Capture the cell that displays the provided text and extract its (X, Y) central coordinate. 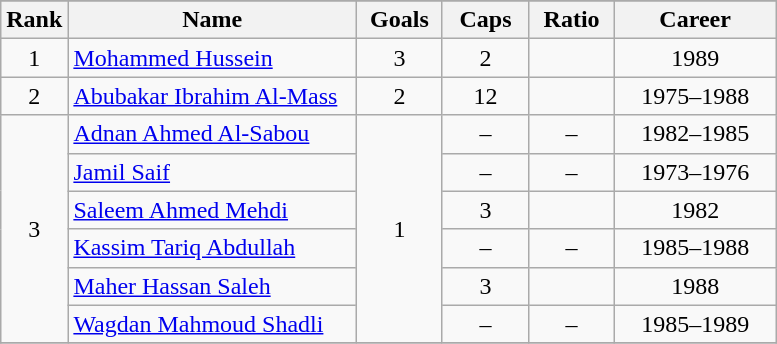
1989 (696, 58)
1982 (696, 210)
1973–1976 (696, 172)
Caps (485, 20)
Wagdan Mahmoud Shadli (212, 324)
1985–1989 (696, 324)
1975–1988 (696, 96)
1982–1985 (696, 134)
Name (212, 20)
Mohammed Hussein (212, 58)
Kassim Tariq Abdullah (212, 248)
12 (485, 96)
1988 (696, 286)
Goals (399, 20)
Maher Hassan Saleh (212, 286)
Saleem Ahmed Mehdi (212, 210)
Abubakar Ibrahim Al-Mass (212, 96)
Jamil Saif (212, 172)
Ratio (572, 20)
Career (696, 20)
1985–1988 (696, 248)
Rank (34, 20)
Adnan Ahmed Al-Sabou (212, 134)
